Return (x, y) of the center of cell containing provided text 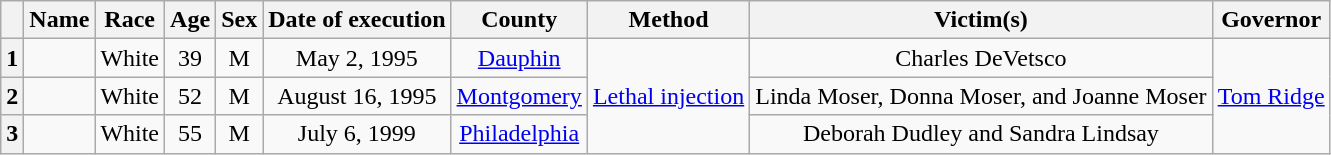
Victim(s) (981, 20)
Montgomery (519, 96)
Tom Ridge (1271, 96)
Linda Moser, Donna Moser, and Joanne Moser (981, 96)
39 (190, 58)
July 6, 1999 (357, 134)
Date of execution (357, 20)
Charles DeVetsco (981, 58)
Age (190, 20)
County (519, 20)
May 2, 1995 (357, 58)
55 (190, 134)
Name (60, 20)
2 (12, 96)
3 (12, 134)
Philadelphia (519, 134)
Lethal injection (668, 96)
Method (668, 20)
August 16, 1995 (357, 96)
Deborah Dudley and Sandra Lindsay (981, 134)
Race (130, 20)
Sex (240, 20)
Dauphin (519, 58)
Governor (1271, 20)
52 (190, 96)
1 (12, 58)
